Capture the cell that displays the provided text and extract its [X, Y] central coordinate. 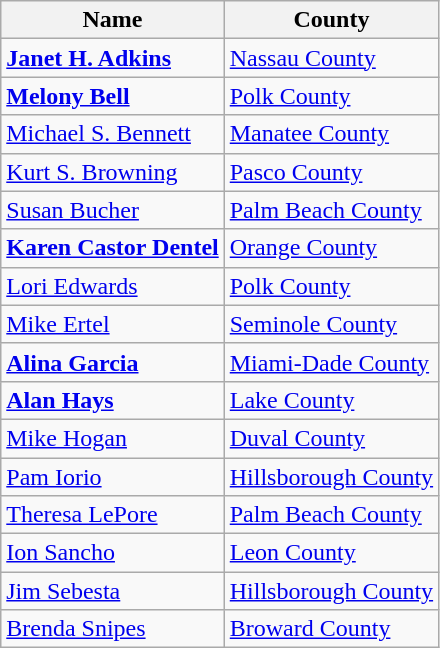
Miami-Dade County [331, 362]
Melony Bell [112, 96]
Lake County [331, 400]
Susan Bucher [112, 210]
Pam Iorio [112, 477]
Leon County [331, 553]
Seminole County [331, 324]
Karen Castor Dentel [112, 248]
Brenda Snipes [112, 629]
Kurt S. Browning [112, 172]
Alina Garcia [112, 362]
Michael S. Bennett [112, 134]
Pasco County [331, 172]
Theresa LePore [112, 515]
Manatee County [331, 134]
Broward County [331, 629]
Lori Edwards [112, 286]
County [331, 20]
Ion Sancho [112, 553]
Janet H. Adkins [112, 58]
Duval County [331, 438]
Mike Hogan [112, 438]
Alan Hays [112, 400]
Orange County [331, 248]
Mike Ertel [112, 324]
Name [112, 20]
Nassau County [331, 58]
Jim Sebesta [112, 591]
